Locate the cell with the specified text and output its (x, y) center coordinate. 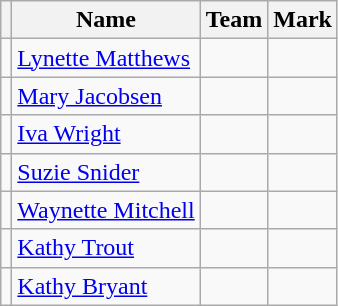
Mary Jacobsen (106, 96)
Name (106, 20)
Kathy Trout (106, 248)
Lynette Matthews (106, 58)
Team (234, 20)
Iva Wright (106, 134)
Mark (303, 20)
Kathy Bryant (106, 286)
Suzie Snider (106, 172)
Waynette Mitchell (106, 210)
